From the cell containing the given text, extract its center point as [X, Y] coordinate. 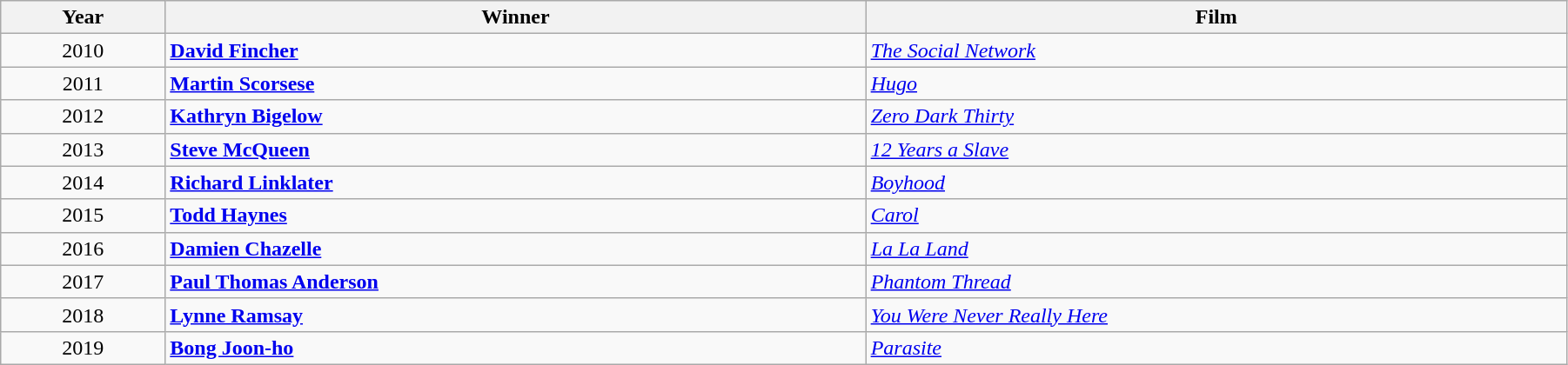
2011 [84, 83]
La La Land [1216, 249]
Richard Linklater [515, 182]
Year [84, 17]
2019 [84, 348]
2016 [84, 249]
David Fincher [515, 50]
Kathryn Bigelow [515, 116]
Steve McQueen [515, 149]
Todd Haynes [515, 216]
Phantom Thread [1216, 282]
You Were Never Really Here [1216, 315]
Film [1216, 17]
Lynne Ramsay [515, 315]
The Social Network [1216, 50]
Paul Thomas Anderson [515, 282]
Zero Dark Thirty [1216, 116]
Martin Scorsese [515, 83]
Bong Joon-ho [515, 348]
2013 [84, 149]
2014 [84, 182]
Boyhood [1216, 182]
2018 [84, 315]
Hugo [1216, 83]
2010 [84, 50]
2012 [84, 116]
2015 [84, 216]
Carol [1216, 216]
Winner [515, 17]
12 Years a Slave [1216, 149]
2017 [84, 282]
Parasite [1216, 348]
Damien Chazelle [515, 249]
